Determine the [X, Y] coordinate at the center of the cell enclosing the given text.  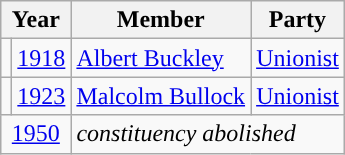
Member [161, 20]
1950 [36, 134]
Year [36, 20]
constituency abolished [208, 134]
Party [298, 20]
Albert Buckley [161, 58]
1923 [42, 96]
1918 [42, 58]
Malcolm Bullock [161, 96]
